Scan for the cell matching the given text and deliver its (X, Y) coordinate at center. 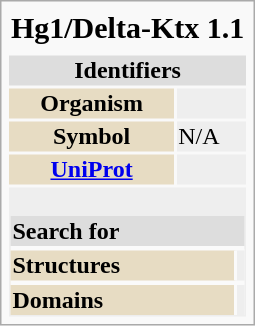
Search for Structures Domains (127, 252)
UniProt (91, 170)
Structures (123, 266)
N/A (212, 137)
Organism (91, 104)
Hg1/Delta-Ktx 1.1 (127, 28)
Identifiers (127, 71)
Domains (123, 299)
Search for (128, 232)
Symbol (91, 137)
